Locate the cell with the specified text and output its (x, y) center coordinate. 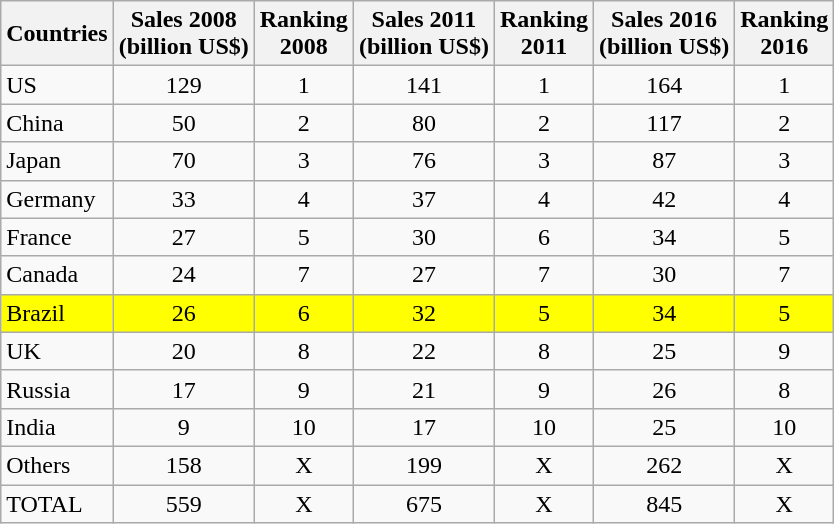
70 (184, 161)
32 (424, 313)
Sales 2016(billion US$) (664, 34)
UK (57, 351)
21 (424, 389)
845 (664, 503)
Germany (57, 199)
Ranking2016 (784, 34)
Others (57, 465)
117 (664, 123)
Brazil (57, 313)
129 (184, 85)
20 (184, 351)
76 (424, 161)
141 (424, 85)
Sales 2008(billion US$) (184, 34)
42 (664, 199)
199 (424, 465)
France (57, 237)
Russia (57, 389)
TOTAL (57, 503)
Ranking2011 (544, 34)
158 (184, 465)
262 (664, 465)
Canada (57, 275)
Sales 2011(billion US$) (424, 34)
China (57, 123)
24 (184, 275)
675 (424, 503)
50 (184, 123)
India (57, 427)
33 (184, 199)
164 (664, 85)
US (57, 85)
87 (664, 161)
Ranking2008 (304, 34)
559 (184, 503)
Countries (57, 34)
37 (424, 199)
Japan (57, 161)
22 (424, 351)
80 (424, 123)
